Locate the cell with the specified text and output its [x, y] center coordinate. 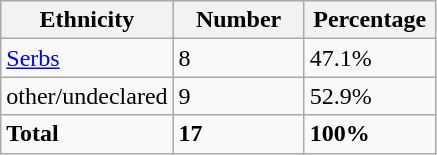
52.9% [370, 96]
9 [238, 96]
Ethnicity [87, 20]
17 [238, 134]
8 [238, 58]
47.1% [370, 58]
other/undeclared [87, 96]
Percentage [370, 20]
Total [87, 134]
100% [370, 134]
Serbs [87, 58]
Number [238, 20]
